For the text-containing cell, return its midpoint in [x, y] coordinate format. 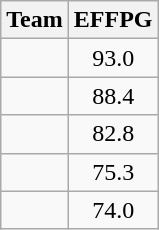
Team [35, 20]
93.0 [113, 58]
82.8 [113, 134]
EFFPG [113, 20]
88.4 [113, 96]
75.3 [113, 172]
74.0 [113, 210]
